Return [x, y] of the center of cell containing provided text 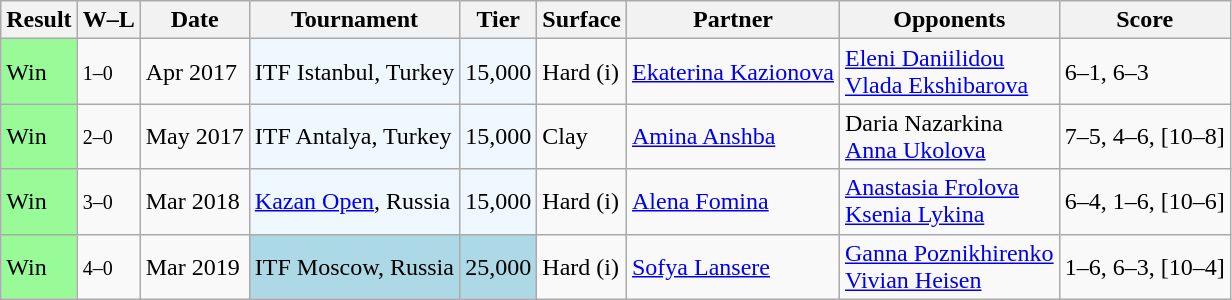
Amina Anshba [732, 136]
Apr 2017 [194, 72]
Eleni Daniilidou Vlada Ekshibarova [949, 72]
Opponents [949, 20]
Mar 2019 [194, 266]
ITF Antalya, Turkey [354, 136]
Result [39, 20]
6–1, 6–3 [1144, 72]
Sofya Lansere [732, 266]
6–4, 1–6, [10–6] [1144, 202]
Ekaterina Kazionova [732, 72]
3–0 [108, 202]
May 2017 [194, 136]
Mar 2018 [194, 202]
ITF Istanbul, Turkey [354, 72]
Tier [498, 20]
Partner [732, 20]
Surface [582, 20]
25,000 [498, 266]
Ganna Poznikhirenko Vivian Heisen [949, 266]
Tournament [354, 20]
Date [194, 20]
W–L [108, 20]
ITF Moscow, Russia [354, 266]
Alena Fomina [732, 202]
Score [1144, 20]
4–0 [108, 266]
1–0 [108, 72]
Daria Nazarkina Anna Ukolova [949, 136]
Kazan Open, Russia [354, 202]
Anastasia Frolova Ksenia Lykina [949, 202]
7–5, 4–6, [10–8] [1144, 136]
1–6, 6–3, [10–4] [1144, 266]
Clay [582, 136]
2–0 [108, 136]
